Provide the (x, y) coordinate of the cell's center where the given text is located.  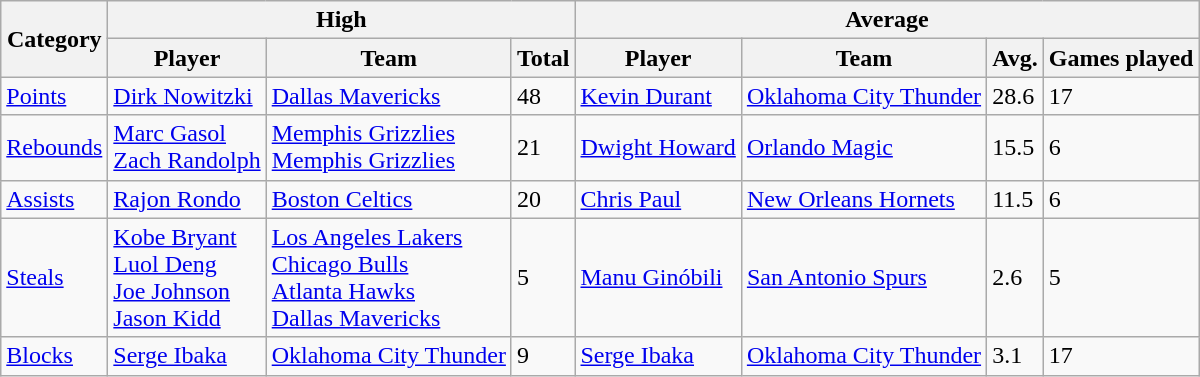
11.5 (1016, 199)
Dwight Howard (658, 148)
Boston Celtics (388, 199)
San Antonio Spurs (864, 278)
3.1 (1016, 356)
9 (543, 356)
Kevin Durant (658, 96)
Orlando Magic (864, 148)
Rajon Rondo (187, 199)
New Orleans Hornets (864, 199)
Dirk Nowitzki (187, 96)
Games played (1121, 58)
28.6 (1016, 96)
Blocks (54, 356)
Chris Paul (658, 199)
Rebounds (54, 148)
Points (54, 96)
20 (543, 199)
Los Angeles LakersChicago BullsAtlanta HawksDallas Mavericks (388, 278)
Average (887, 20)
Assists (54, 199)
Manu Ginóbili (658, 278)
Dallas Mavericks (388, 96)
Steals (54, 278)
2.6 (1016, 278)
High (342, 20)
15.5 (1016, 148)
Memphis GrizzliesMemphis Grizzlies (388, 148)
Total (543, 58)
Kobe BryantLuol DengJoe JohnsonJason Kidd (187, 278)
21 (543, 148)
Avg. (1016, 58)
Marc GasolZach Randolph (187, 148)
Category (54, 39)
48 (543, 96)
